Extract the [X, Y] coordinate from the center of the cell holding the provided text.  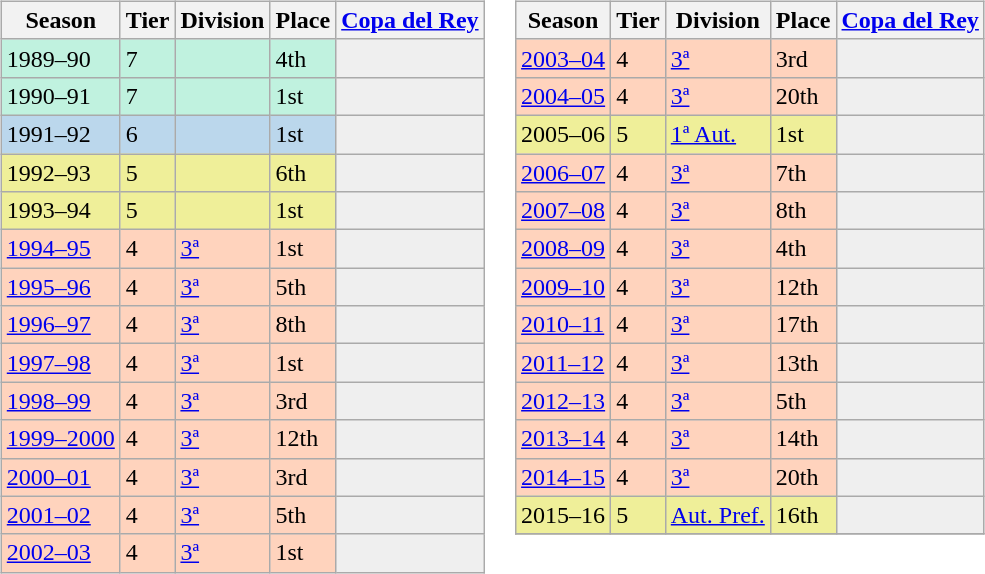
1992–93 [60, 173]
1998–99 [60, 401]
2006–07 [564, 173]
1994–95 [60, 249]
2014–15 [564, 477]
6th [303, 173]
2009–10 [564, 287]
2008–09 [564, 249]
13th [803, 363]
2013–14 [564, 439]
16th [803, 515]
2015–16 [564, 515]
2011–12 [564, 363]
1990–91 [60, 96]
Aut. Pref. [718, 515]
2001–02 [60, 515]
1999–2000 [60, 439]
14th [803, 439]
2010–11 [564, 325]
1ª Aut. [718, 134]
1997–98 [60, 363]
1995–96 [60, 287]
1991–92 [60, 134]
1989–90 [60, 58]
2000–01 [60, 477]
2003–04 [564, 58]
2007–08 [564, 211]
1996–97 [60, 325]
2005–06 [564, 134]
17th [803, 325]
2002–03 [60, 553]
2004–05 [564, 96]
2012–13 [564, 401]
6 [148, 134]
1993–94 [60, 211]
7th [803, 173]
